Search for the cell housing the specified text and yield its (x, y) center coordinate. 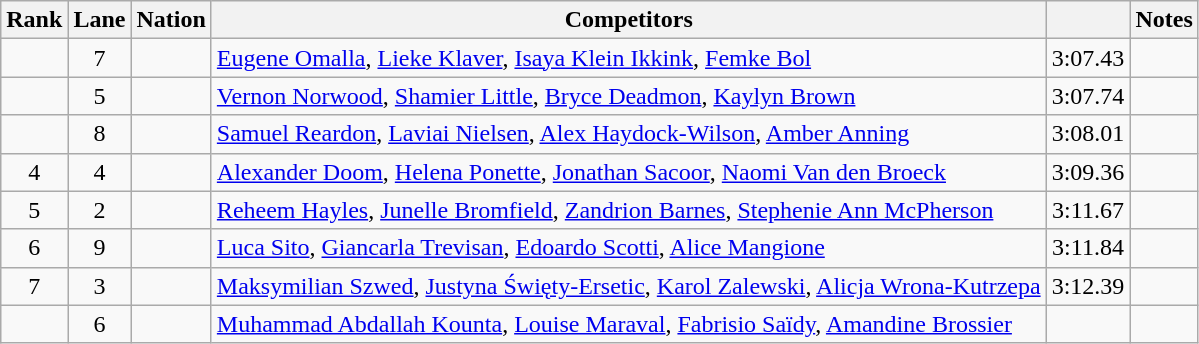
8 (100, 134)
Lane (100, 20)
Samuel Reardon, Laviai Nielsen, Alex Haydock-Wilson, Amber Anning (628, 134)
3:08.01 (1088, 134)
3:12.39 (1088, 286)
Alexander Doom, Helena Ponette, Jonathan Sacoor, Naomi Van den Broeck (628, 172)
Nation (171, 20)
3:11.84 (1088, 248)
Vernon Norwood, Shamier Little, Bryce Deadmon, Kaylyn Brown (628, 96)
Rank (34, 20)
Reheem Hayles, Junelle Bromfield, Zandrion Barnes, Stephenie Ann McPherson (628, 210)
3:07.74 (1088, 96)
2 (100, 210)
Notes (1164, 20)
Maksymilian Szwed, Justyna Święty-Ersetic, Karol Zalewski, Alicja Wrona-Kutrzepa (628, 286)
9 (100, 248)
3 (100, 286)
Competitors (628, 20)
Luca Sito, Giancarla Trevisan, Edoardo Scotti, Alice Mangione (628, 248)
Eugene Omalla, Lieke Klaver, Isaya Klein Ikkink, Femke Bol (628, 58)
Muhammad Abdallah Kounta, Louise Maraval, Fabrisio Saïdy, Amandine Brossier (628, 324)
3:11.67 (1088, 210)
3:09.36 (1088, 172)
3:07.43 (1088, 58)
